Extract the (x, y) coordinate from the center of the cell holding the provided text.  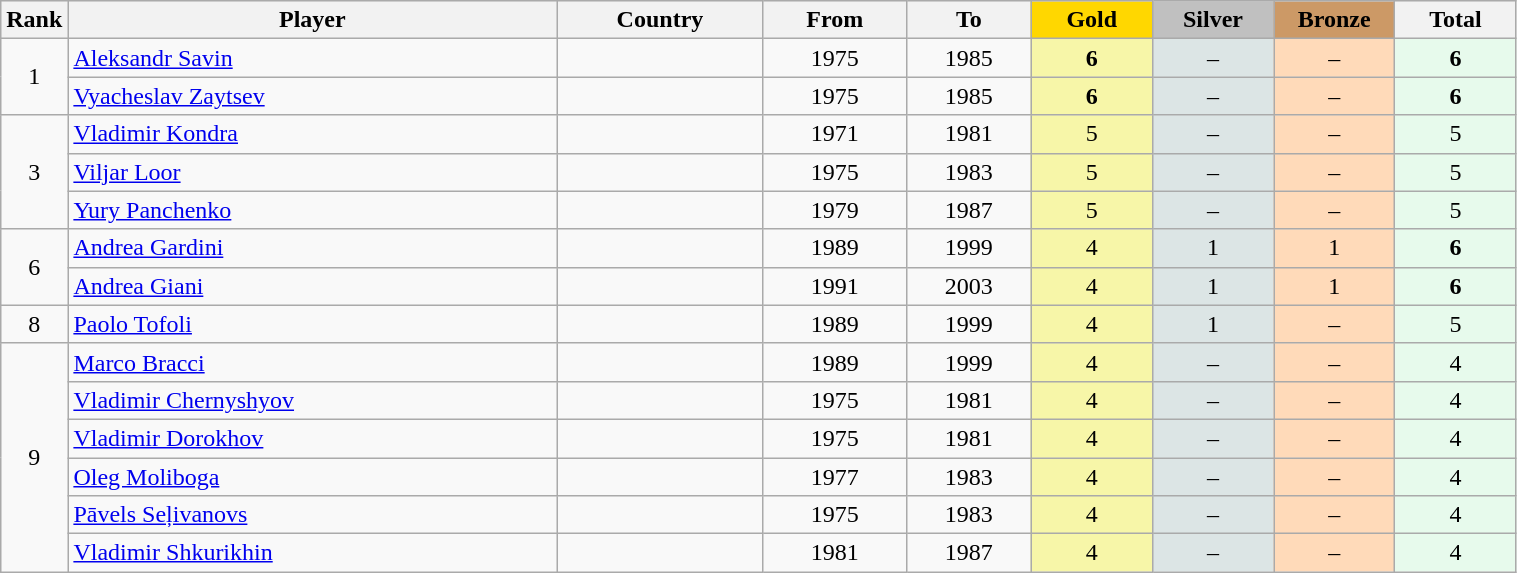
Country (660, 20)
Andrea Gardini (312, 248)
Total (1456, 20)
Vladimir Dorokhov (312, 438)
2003 (968, 286)
Bronze (1334, 20)
Pāvels Seļivanovs (312, 515)
Vladimir Kondra (312, 134)
Vladimir Chernyshyov (312, 400)
From (834, 20)
1971 (834, 134)
Aleksandr Savin (312, 58)
Vyacheslav Zaytsev (312, 96)
To (968, 20)
Yury Panchenko (312, 210)
Gold (1092, 20)
1977 (834, 477)
3 (34, 172)
Silver (1212, 20)
Viljar Loor (312, 172)
Rank (34, 20)
1991 (834, 286)
Player (312, 20)
Oleg Moliboga (312, 477)
Marco Bracci (312, 362)
Vladimir Shkurikhin (312, 553)
8 (34, 324)
Paolo Tofoli (312, 324)
1979 (834, 210)
9 (34, 457)
Andrea Giani (312, 286)
